Provide the [X, Y] coordinate of the cell's center where the given text is located.  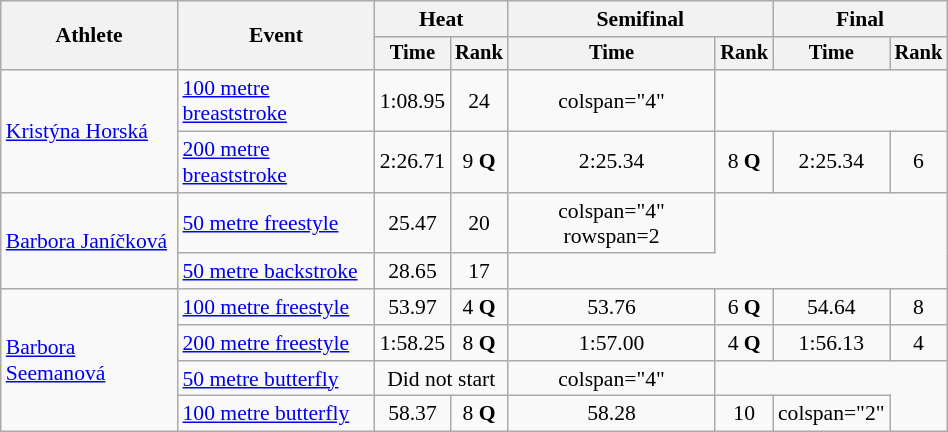
1:08.95 [412, 100]
Athlete [90, 36]
200 metre freestyle [276, 343]
8 [919, 307]
colspan="2" [832, 414]
Did not start [442, 379]
Barbora Janíčková [90, 242]
6 Q [744, 307]
20 [479, 224]
Barbora Seemanová [90, 360]
Event [276, 36]
Semifinal [640, 19]
10 [744, 414]
200 metre breaststroke [276, 162]
Heat [442, 19]
9 Q [479, 162]
Final [860, 19]
53.76 [612, 307]
58.28 [612, 414]
28.65 [412, 272]
24 [479, 100]
1:56.13 [832, 343]
58.37 [412, 414]
53.97 [412, 307]
1:58.25 [412, 343]
4 [919, 343]
Kristýna Horská [90, 131]
colspan="4" rowspan=2 [612, 224]
100 metre freestyle [276, 307]
1:57.00 [612, 343]
54.64 [832, 307]
6 [919, 162]
2:26.71 [412, 162]
100 metre breaststroke [276, 100]
50 metre butterfly [276, 379]
50 metre freestyle [276, 224]
100 metre butterfly [276, 414]
17 [479, 272]
25.47 [412, 224]
50 metre backstroke [276, 272]
